Find where the given text appears and provide that cell's center as [X, Y] coordinate. 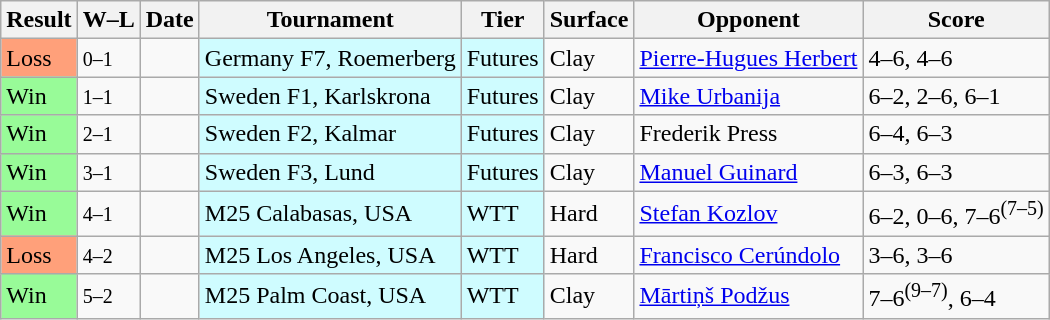
0–1 [108, 58]
Date [170, 20]
M25 Palm Coast, USA [330, 296]
M25 Calabasas, USA [330, 214]
Francisco Cerúndolo [748, 255]
Score [956, 20]
5–2 [108, 296]
Surface [589, 20]
4–1 [108, 214]
3–6, 3–6 [956, 255]
Pierre-Hugues Herbert [748, 58]
Tier [502, 20]
6–2, 0–6, 7–6(7–5) [956, 214]
Result [39, 20]
3–1 [108, 172]
Mārtiņš Podžus [748, 296]
Mike Urbanija [748, 96]
1–1 [108, 96]
Manuel Guinard [748, 172]
Germany F7, Roemerberg [330, 58]
6–4, 6–3 [956, 134]
4–6, 4–6 [956, 58]
Tournament [330, 20]
Stefan Kozlov [748, 214]
2–1 [108, 134]
6–2, 2–6, 6–1 [956, 96]
Frederik Press [748, 134]
6–3, 6–3 [956, 172]
W–L [108, 20]
7–6(9–7), 6–4 [956, 296]
M25 Los Angeles, USA [330, 255]
Opponent [748, 20]
Sweden F1, Karlskrona [330, 96]
Sweden F3, Lund [330, 172]
4–2 [108, 255]
Sweden F2, Kalmar [330, 134]
